Find where the given text appears and provide that cell's center as (x, y) coordinate. 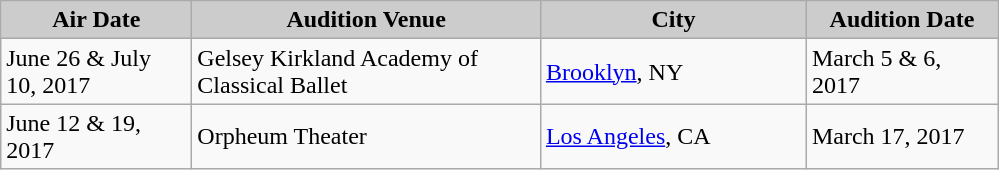
Air Date (96, 20)
June 26 & July 10, 2017 (96, 72)
March 17, 2017 (902, 136)
Audition Venue (366, 20)
Gelsey Kirkland Academy of Classical Ballet (366, 72)
March 5 & 6, 2017 (902, 72)
Audition Date (902, 20)
City (673, 20)
Brooklyn, NY (673, 72)
Orpheum Theater (366, 136)
June 12 & 19, 2017 (96, 136)
Los Angeles, CA (673, 136)
